Determine the (X, Y) coordinate at the center of the cell enclosing the given text.  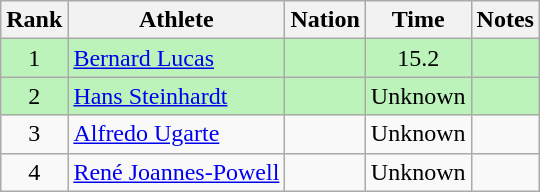
Hans Steinhardt (176, 96)
15.2 (418, 58)
Bernard Lucas (176, 58)
Athlete (176, 20)
Time (418, 20)
René Joannes-Powell (176, 172)
Rank (34, 20)
1 (34, 58)
4 (34, 172)
Notes (505, 20)
Alfredo Ugarte (176, 134)
3 (34, 134)
2 (34, 96)
Nation (325, 20)
